Output the [x, y] coordinate of the center of the cell containing the given text.  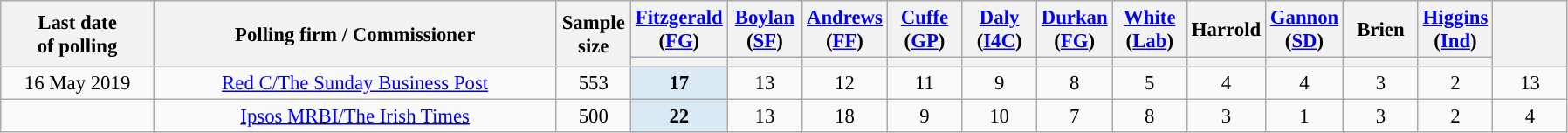
Gannon (SD) [1304, 30]
Fitzgerald (FG) [679, 30]
1 [1304, 116]
Ipsos MRBI/The Irish Times [354, 116]
Durkan (FG) [1074, 30]
7 [1074, 116]
18 [845, 116]
500 [594, 116]
Higgins (Ind) [1455, 30]
22 [679, 116]
Andrews (FF) [845, 30]
553 [594, 83]
Last dateof polling [78, 33]
16 May 2019 [78, 83]
10 [1000, 116]
Harrold [1227, 30]
Boylan (SF) [765, 30]
11 [925, 83]
Samplesize [594, 33]
Polling firm / Commissioner [354, 33]
17 [679, 83]
White (Lab) [1150, 30]
Brien [1381, 30]
Daly (I4C) [1000, 30]
12 [845, 83]
5 [1150, 83]
Red C/The Sunday Business Post [354, 83]
Cuffe (GP) [925, 30]
